From the cell containing the given text, extract its center point as (X, Y) coordinate. 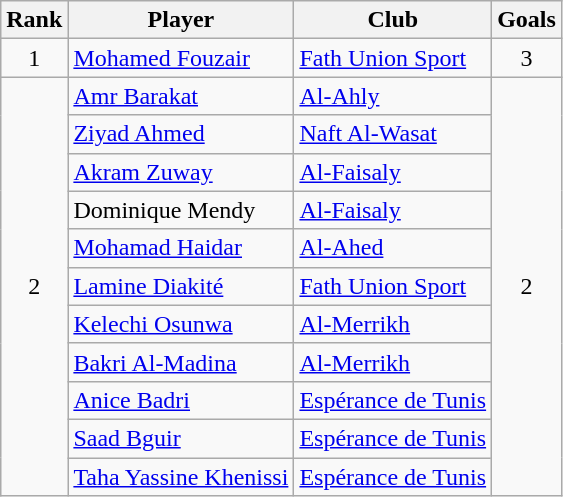
Goals (527, 20)
Ziyad Ahmed (181, 134)
Akram Zuway (181, 172)
3 (527, 58)
Naft Al-Wasat (393, 134)
Rank (34, 20)
Taha Yassine Khenissi (181, 477)
Mohamed Fouzair (181, 58)
Lamine Diakité (181, 286)
1 (34, 58)
Saad Bguir (181, 438)
Player (181, 20)
Dominique Mendy (181, 210)
Mohamad Haidar (181, 248)
Bakri Al-Madina (181, 362)
Al-Ahly (393, 96)
Amr Barakat (181, 96)
Club (393, 20)
Kelechi Osunwa (181, 324)
Anice Badri (181, 400)
Al-Ahed (393, 248)
